For the text-containing cell, return its midpoint in [X, Y] coordinate format. 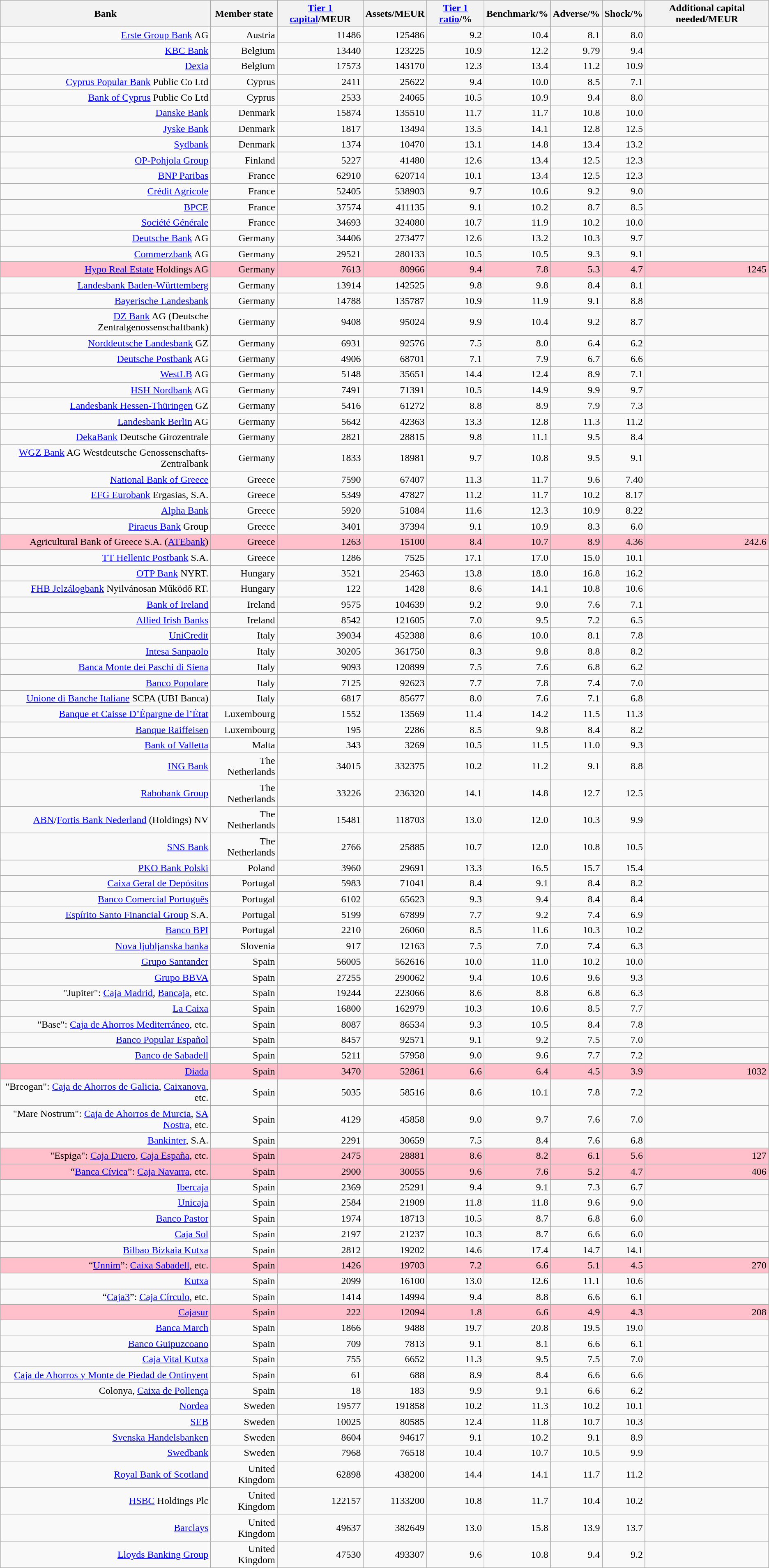
123225 [395, 51]
7525 [395, 558]
9.79 [576, 51]
Poland [244, 868]
Slovenia [244, 946]
15874 [320, 113]
273477 [395, 238]
5199 [320, 915]
Banco BPI [106, 930]
80966 [395, 270]
15.4 [624, 868]
13569 [395, 714]
8604 [320, 1437]
12.2 [518, 51]
5.2 [576, 1171]
30659 [395, 1140]
33226 [320, 793]
5416 [320, 406]
1974 [320, 1218]
8.17 [624, 495]
Commerzbank AG [106, 254]
HSBC Holdings Plc [106, 1501]
35651 [395, 374]
6102 [320, 899]
Bankinter, S.A. [106, 1140]
28815 [395, 437]
2411 [320, 82]
Caja de Ahorros y Monte de Piedad de Ontinyent [106, 1375]
343 [320, 745]
18713 [395, 1218]
Nordea [106, 1406]
13.7 [624, 1528]
1833 [320, 458]
14.6 [456, 1250]
127 [707, 1156]
16.5 [518, 868]
15481 [320, 820]
6.9 [624, 915]
13.5 [456, 129]
Bayerische Landesbank [106, 301]
16.8 [576, 573]
34693 [320, 223]
Bank of Ireland [106, 604]
19244 [320, 993]
19.7 [456, 1328]
8542 [320, 620]
15.7 [576, 868]
"Jupiter": Caja Madrid, Bancaja, etc. [106, 993]
13494 [395, 129]
“Caja3”: Caja Círculo, etc. [106, 1296]
92623 [395, 683]
DekaBank Deutsche Girozentrale [106, 437]
9488 [395, 1328]
19703 [395, 1265]
Swedbank [106, 1453]
3470 [320, 1071]
71041 [395, 883]
25291 [395, 1187]
406 [707, 1171]
20.8 [518, 1328]
Banco Popular Español [106, 1040]
HSH Nordbank AG [106, 390]
62910 [320, 175]
2099 [320, 1281]
24065 [395, 97]
La Caixa [106, 1008]
29521 [320, 254]
Banca Monte dei Paschi di Siena [106, 667]
49637 [320, 1528]
Diada [106, 1071]
1817 [320, 129]
94617 [395, 1437]
183 [395, 1390]
382649 [395, 1528]
13440 [320, 51]
15.8 [518, 1528]
SEB [106, 1422]
755 [320, 1359]
1552 [320, 714]
92571 [395, 1040]
47530 [320, 1554]
324080 [395, 223]
14.9 [518, 390]
Banco Pastor [106, 1218]
8.22 [624, 511]
Lloyds Banking Group [106, 1554]
Adverse/% [576, 14]
538903 [395, 191]
19202 [395, 1250]
ABN/Fortis Bank Nederland (Holdings) NV [106, 820]
67899 [395, 915]
Barclays [106, 1528]
Assets/MEUR [395, 14]
5.1 [576, 1265]
Caixa Geral de Depósitos [106, 883]
688 [395, 1375]
Allied Irish Banks [106, 620]
8087 [320, 1024]
Banque Raiffeisen [106, 729]
7125 [320, 683]
620714 [395, 175]
5.3 [576, 270]
61272 [395, 406]
1426 [320, 1265]
17573 [320, 66]
2291 [320, 1140]
5211 [320, 1056]
121605 [395, 620]
51084 [395, 511]
DZ Bank AG (Deutsche Zentralgenossenschaftbank) [106, 322]
Caja Vital Kutxa [106, 1359]
5035 [320, 1092]
OTP Bank NYRT. [106, 573]
47827 [395, 495]
80585 [395, 1422]
28881 [395, 1156]
45858 [395, 1119]
17.1 [456, 558]
Cajasur [106, 1312]
191858 [395, 1406]
TT Hellenic Postbank S.A. [106, 558]
WestLB AG [106, 374]
5.6 [624, 1156]
4.9 [576, 1312]
1263 [320, 542]
7491 [320, 390]
2900 [320, 1171]
236320 [395, 793]
Svenska Handelsbanken [106, 1437]
Unione di Banche Italiane SCPA (UBI Banca) [106, 698]
493307 [395, 1554]
95024 [395, 322]
"Base": Caja de Ahorros Mediterráneo, etc. [106, 1024]
62898 [320, 1474]
6.5 [624, 620]
270 [707, 1265]
"Espiga": Caja Duero, Caja España, etc. [106, 1156]
Tier 1 ratio/% [456, 14]
2584 [320, 1203]
ING Bank [106, 767]
Kutxa [106, 1281]
122157 [320, 1501]
2533 [320, 97]
10470 [395, 144]
135787 [395, 301]
25885 [395, 846]
14.7 [576, 1250]
142525 [395, 285]
1245 [707, 270]
208 [707, 1312]
Additional capital needed/MEUR [707, 14]
5227 [320, 160]
2369 [320, 1187]
25463 [395, 573]
280133 [395, 254]
National Bank of Greece [106, 480]
86534 [395, 1024]
UniCredit [106, 636]
Banco de Sabadell [106, 1056]
Cyprus Popular Bank Public Co Ltd [106, 82]
71391 [395, 390]
26060 [395, 930]
Malta [244, 745]
Bank [106, 14]
Erste Group Bank AG [106, 35]
7968 [320, 1453]
52861 [395, 1071]
2197 [320, 1234]
Nova ljubljanska banka [106, 946]
14788 [320, 301]
21237 [395, 1234]
223066 [395, 993]
1866 [320, 1328]
Landesbank Baden-Württemberg [106, 285]
Unicaja [106, 1203]
"Mare Nostrum": Caja de Ahorros de Murcia, SA Nostra, etc. [106, 1119]
76518 [395, 1453]
8457 [320, 1040]
Colonya, Caixa de Pollença [106, 1390]
104639 [395, 604]
“Banca Cívica”: Caja Navarra, etc. [106, 1171]
5983 [320, 883]
WGZ Bank AG Westdeutsche Genossenschafts-Zentralbank [106, 458]
135510 [395, 113]
Hypo Real Estate Holdings AG [106, 270]
18 [320, 1390]
122 [320, 589]
Sydbank [106, 144]
7.40 [624, 480]
Intesa Sanpaolo [106, 651]
41480 [395, 160]
Bank of Valletta [106, 745]
16100 [395, 1281]
EFG Eurobank Ergasias, S.A. [106, 495]
2286 [395, 729]
Espírito Santo Financial Group S.A. [106, 915]
Deutsche Bank AG [106, 238]
Bilbao Bizkaia Kutxa [106, 1250]
11.4 [456, 714]
"Breogan": Caja de Ahorros de Galicia, Caixanova, etc. [106, 1092]
Deutsche Postbank AG [106, 359]
3521 [320, 573]
118703 [395, 820]
1032 [707, 1071]
7813 [395, 1344]
2821 [320, 437]
19.0 [624, 1328]
13.8 [456, 573]
Dexia [106, 66]
Banco Comercial Português [106, 899]
Tier 1 capital/MEUR [320, 14]
58516 [395, 1092]
52405 [320, 191]
1286 [320, 558]
OP-Pohjola Group [106, 160]
Société Générale [106, 223]
Agricultural Bank of Greece S.A. (ATEbank) [106, 542]
222 [320, 1312]
19577 [320, 1406]
9408 [320, 322]
3960 [320, 868]
39034 [320, 636]
BPCE [106, 207]
2766 [320, 846]
13.9 [576, 1528]
1414 [320, 1296]
10025 [320, 1422]
4906 [320, 359]
12.7 [576, 793]
3401 [320, 526]
42363 [395, 421]
Member state [244, 14]
Finland [244, 160]
17.0 [518, 558]
709 [320, 1344]
Bank of Cyprus Public Co Ltd [106, 97]
30205 [320, 651]
3.9 [624, 1071]
12163 [395, 946]
7590 [320, 480]
361750 [395, 651]
13.1 [456, 144]
67407 [395, 480]
6652 [395, 1359]
3269 [395, 745]
Piraeus Bank Group [106, 526]
14994 [395, 1296]
18.0 [518, 573]
15100 [395, 542]
125486 [395, 35]
61 [320, 1375]
Shock/% [624, 14]
27255 [320, 977]
19.5 [576, 1328]
Danske Bank [106, 113]
5148 [320, 374]
12094 [395, 1312]
18981 [395, 458]
Banca March [106, 1328]
1374 [320, 144]
562616 [395, 962]
411135 [395, 207]
7613 [320, 270]
Landesbank Berlin AG [106, 421]
5349 [320, 495]
Jyske Bank [106, 129]
Rabobank Group [106, 793]
Banque et Caisse D’Épargne de l’État [106, 714]
56005 [320, 962]
Grupo BBVA [106, 977]
2812 [320, 1250]
Norddeutsche Landesbank GZ [106, 343]
5642 [320, 421]
15.0 [576, 558]
Austria [244, 35]
6931 [320, 343]
4.36 [624, 542]
11486 [320, 35]
452388 [395, 636]
Banco Popolare [106, 683]
30055 [395, 1171]
Alpha Bank [106, 511]
34406 [320, 238]
Benchmark/% [518, 14]
1133200 [395, 1501]
1.8 [456, 1312]
57958 [395, 1056]
65623 [395, 899]
195 [320, 729]
162979 [395, 1008]
68701 [395, 359]
120899 [395, 667]
Ibercaja [106, 1187]
438200 [395, 1474]
14.2 [518, 714]
242.6 [707, 542]
34015 [320, 767]
BNP Paribas [106, 175]
16.2 [624, 573]
17.4 [518, 1250]
KBC Bank [106, 51]
9575 [320, 604]
Grupo Santander [106, 962]
2210 [320, 930]
FHB Jelzálogbank Nyilvánosan Működő RT. [106, 589]
917 [320, 946]
37574 [320, 207]
25622 [395, 82]
92576 [395, 343]
29691 [395, 868]
37394 [395, 526]
1428 [395, 589]
9093 [320, 667]
Caja Sol [106, 1234]
4129 [320, 1119]
21909 [395, 1203]
SNS Bank [106, 846]
85677 [395, 698]
13914 [320, 285]
6817 [320, 698]
PKO Bank Polski [106, 868]
Landesbank Hessen-Thüringen GZ [106, 406]
4.3 [624, 1312]
Royal Bank of Scotland [106, 1474]
“Unnim”: Caixa Sabadell, etc. [106, 1265]
2475 [320, 1156]
143170 [395, 66]
5920 [320, 511]
332375 [395, 767]
16800 [320, 1008]
Banco Guipuzcoano [106, 1344]
290062 [395, 977]
Crédit Agricole [106, 191]
